Pinpoint the cell where the given text exists, returning its [X, Y] midpoint coordinate. 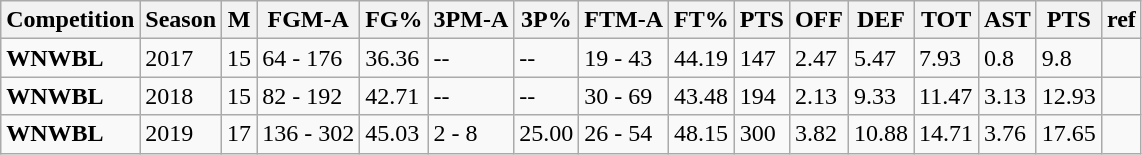
ref [1121, 20]
147 [762, 58]
3PM-A [471, 20]
OFF [818, 20]
2019 [181, 134]
10.88 [880, 134]
19 - 43 [624, 58]
48.15 [702, 134]
2.13 [818, 96]
9.8 [1068, 58]
2018 [181, 96]
3P% [546, 20]
17.65 [1068, 134]
AST [1008, 20]
11.47 [946, 96]
M [240, 20]
17 [240, 134]
14.71 [946, 134]
3.76 [1008, 134]
TOT [946, 20]
12.93 [1068, 96]
43.48 [702, 96]
2017 [181, 58]
42.71 [394, 96]
FTM-A [624, 20]
45.03 [394, 134]
2.47 [818, 58]
36.36 [394, 58]
82 - 192 [308, 96]
FG% [394, 20]
Season [181, 20]
5.47 [880, 58]
3.82 [818, 134]
3.13 [1008, 96]
Competition [70, 20]
25.00 [546, 134]
44.19 [702, 58]
FT% [702, 20]
DEF [880, 20]
7.93 [946, 58]
300 [762, 134]
FGM-A [308, 20]
136 - 302 [308, 134]
194 [762, 96]
30 - 69 [624, 96]
64 - 176 [308, 58]
2 - 8 [471, 134]
9.33 [880, 96]
0.8 [1008, 58]
26 - 54 [624, 134]
